Find where the given text appears and provide that cell's center as [x, y] coordinate. 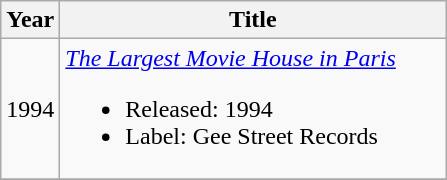
1994 [30, 109]
Year [30, 20]
The Largest Movie House in ParisReleased: 1994Label: Gee Street Records [253, 109]
Title [253, 20]
